Scan for the cell matching the given text and deliver its [x, y] coordinate at center. 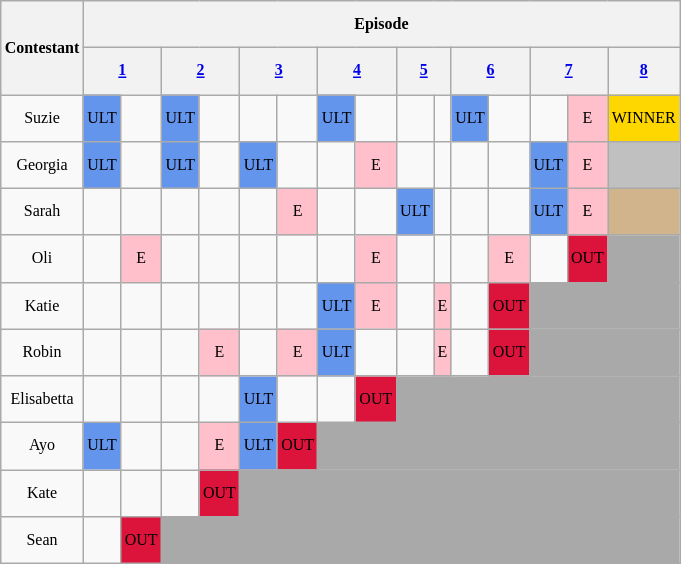
Elisabetta [42, 398]
3 [279, 70]
5 [424, 70]
Episode [381, 24]
8 [644, 70]
Robin [42, 352]
Georgia [42, 164]
4 [357, 70]
Ayo [42, 446]
6 [490, 70]
7 [569, 70]
WINNER [644, 118]
1 [122, 70]
2 [200, 70]
Oli [42, 258]
Kate [42, 492]
Sarah [42, 212]
Contestant [42, 47]
Sean [42, 540]
Suzie [42, 118]
Katie [42, 306]
